Capture the cell that displays the provided text and extract its (X, Y) central coordinate. 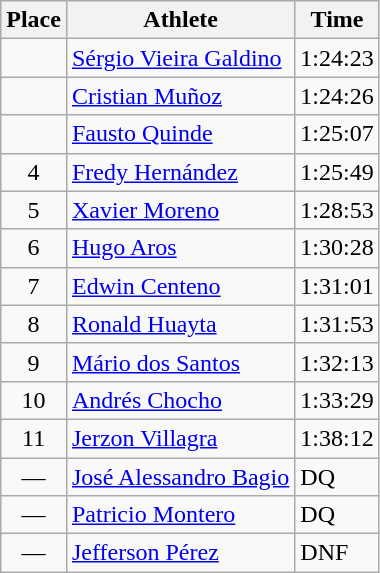
José Alessandro Bagio (180, 477)
1:25:49 (337, 172)
Fredy Hernández (180, 172)
DNF (337, 553)
1:24:23 (337, 58)
6 (34, 248)
Hugo Aros (180, 248)
Ronald Huayta (180, 324)
Time (337, 20)
Fausto Quinde (180, 134)
5 (34, 210)
1:25:07 (337, 134)
Mário dos Santos (180, 362)
7 (34, 286)
10 (34, 400)
1:38:12 (337, 438)
Sérgio Vieira Galdino (180, 58)
Andrés Chocho (180, 400)
1:32:13 (337, 362)
8 (34, 324)
Jerzon Villagra (180, 438)
Edwin Centeno (180, 286)
1:31:01 (337, 286)
11 (34, 438)
Athlete (180, 20)
Jefferson Pérez (180, 553)
1:30:28 (337, 248)
1:33:29 (337, 400)
1:28:53 (337, 210)
Place (34, 20)
Cristian Muñoz (180, 96)
Xavier Moreno (180, 210)
9 (34, 362)
4 (34, 172)
Patricio Montero (180, 515)
1:31:53 (337, 324)
1:24:26 (337, 96)
